Extract the (X, Y) coordinate from the center of the cell holding the provided text.  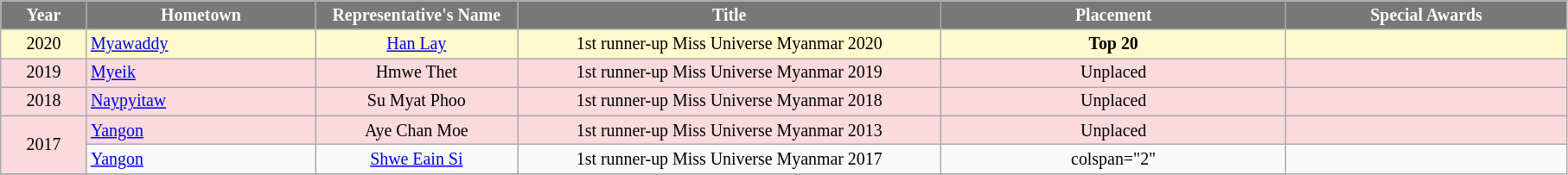
Aye Chan Moe (417, 131)
Representative's Name (417, 16)
1st runner-up Miss Universe Myanmar 2017 (730, 159)
2019 (43, 72)
2018 (43, 102)
Han Lay (417, 43)
Top 20 (1113, 43)
Placement (1113, 16)
1st runner-up Miss Universe Myanmar 2020 (730, 43)
Myeik (201, 72)
Su Myat Phoo (417, 102)
1st runner-up Miss Universe Myanmar 2018 (730, 102)
Shwe Eain Si (417, 159)
Hometown (201, 16)
Title (730, 16)
Hmwe Thet (417, 72)
1st runner-up Miss Universe Myanmar 2019 (730, 72)
Year (43, 16)
1st runner-up Miss Universe Myanmar 2013 (730, 131)
2017 (43, 145)
Myawaddy (201, 43)
colspan="2" (1113, 159)
Naypyitaw (201, 102)
Special Awards (1426, 16)
2020 (43, 43)
